Extract the (X, Y) coordinate from the center of the cell holding the provided text.  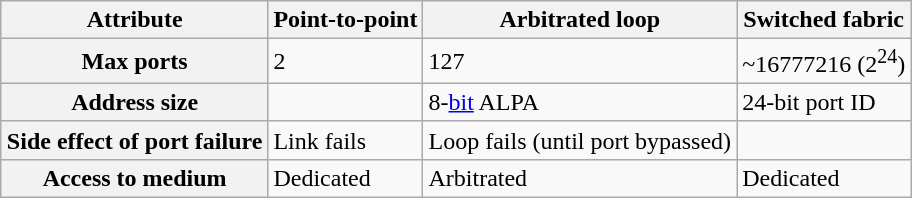
2 (346, 62)
Arbitrated (580, 178)
Arbitrated loop (580, 20)
Point-to-point (346, 20)
127 (580, 62)
8-bit ALPA (580, 102)
Switched fabric (824, 20)
Address size (134, 102)
24-bit port ID (824, 102)
Side effect of port failure (134, 140)
Attribute (134, 20)
Loop fails (until port bypassed) (580, 140)
Access to medium (134, 178)
Link fails (346, 140)
Max ports (134, 62)
~16777216 (224) (824, 62)
